Identify which cell holds the provided text, then report its [x, y] central coordinate. 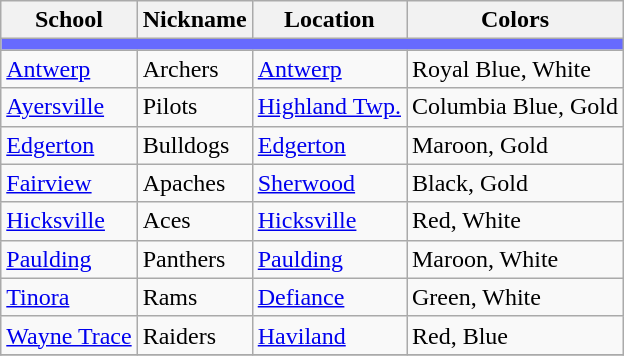
Columbia Blue, Gold [514, 107]
Rams [194, 297]
Maroon, Gold [514, 145]
Panthers [194, 259]
Tinora [69, 297]
Archers [194, 69]
Royal Blue, White [514, 69]
Raiders [194, 335]
Apaches [194, 183]
School [69, 20]
Sherwood [329, 183]
Pilots [194, 107]
Colors [514, 20]
Fairview [69, 183]
Bulldogs [194, 145]
Ayersville [69, 107]
Aces [194, 221]
Haviland [329, 335]
Highland Twp. [329, 107]
Maroon, White [514, 259]
Wayne Trace [69, 335]
Red, White [514, 221]
Defiance [329, 297]
Nickname [194, 20]
Green, White [514, 297]
Black, Gold [514, 183]
Location [329, 20]
Red, Blue [514, 335]
